Scan for the cell matching the given text and deliver its (x, y) coordinate at center. 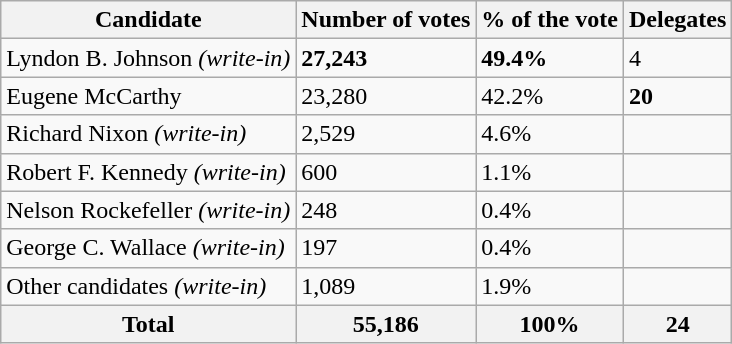
Nelson Rockefeller (write-in) (148, 210)
197 (386, 248)
24 (677, 324)
20 (677, 96)
42.2% (550, 96)
Robert F. Kennedy (write-in) (148, 172)
55,186 (386, 324)
23,280 (386, 96)
% of the vote (550, 20)
100% (550, 324)
Delegates (677, 20)
Richard Nixon (write-in) (148, 134)
2,529 (386, 134)
248 (386, 210)
Lyndon B. Johnson (write-in) (148, 58)
Number of votes (386, 20)
Total (148, 324)
27,243 (386, 58)
600 (386, 172)
4 (677, 58)
1.1% (550, 172)
Other candidates (write-in) (148, 286)
Eugene McCarthy (148, 96)
Candidate (148, 20)
George C. Wallace (write-in) (148, 248)
49.4% (550, 58)
1.9% (550, 286)
4.6% (550, 134)
1,089 (386, 286)
